Provide the (X, Y) coordinate of the cell's center where the given text is located.  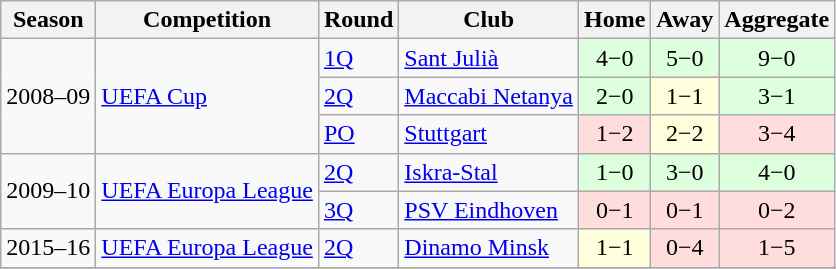
Aggregate (777, 20)
Away (685, 20)
5−0 (685, 58)
1−0 (614, 172)
2009–10 (48, 191)
3−4 (777, 134)
0−4 (685, 248)
9−0 (777, 58)
1−2 (614, 134)
Season (48, 20)
Maccabi Netanya (489, 96)
UEFA Cup (208, 96)
Competition (208, 20)
Stuttgart (489, 134)
2−2 (685, 134)
Home (614, 20)
1−5 (777, 248)
Round (358, 20)
0−2 (777, 210)
Club (489, 20)
2015–16 (48, 248)
2008–09 (48, 96)
1Q (358, 58)
2−0 (614, 96)
3−0 (685, 172)
Sant Julià (489, 58)
Iskra-Stal (489, 172)
3−1 (777, 96)
PSV Eindhoven (489, 210)
PO (358, 134)
Dinamo Minsk (489, 248)
3Q (358, 210)
